Determine the [X, Y] coordinate at the center of the cell enclosing the given text.  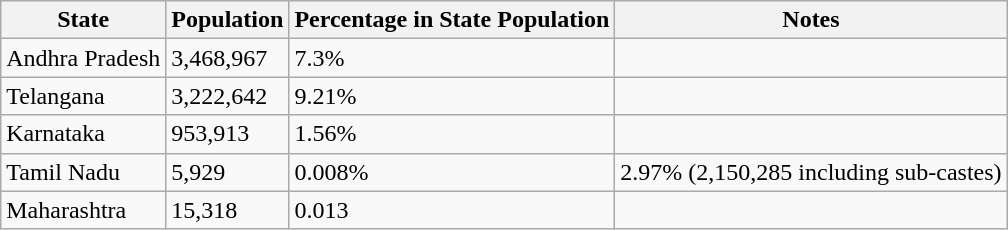
0.008% [452, 172]
Notes [811, 20]
Telangana [84, 96]
Karnataka [84, 134]
2.97% (2,150,285 including sub-castes) [811, 172]
9.21% [452, 96]
1.56% [452, 134]
Maharashtra [84, 210]
Population [228, 20]
Percentage in State Population [452, 20]
953,913 [228, 134]
State [84, 20]
7.3% [452, 58]
0.013 [452, 210]
Andhra Pradesh [84, 58]
3,468,967 [228, 58]
5,929 [228, 172]
3,222,642 [228, 96]
Tamil Nadu [84, 172]
15,318 [228, 210]
